Locate the cell with the specified text and output its [X, Y] center coordinate. 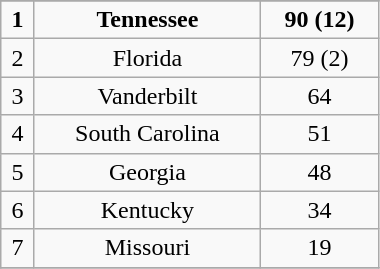
90 (12) [320, 20]
Vanderbilt [147, 96]
Georgia [147, 172]
2 [18, 58]
South Carolina [147, 134]
1 [18, 20]
6 [18, 210]
3 [18, 96]
Florida [147, 58]
Kentucky [147, 210]
64 [320, 96]
Missouri [147, 248]
19 [320, 248]
5 [18, 172]
7 [18, 248]
34 [320, 210]
79 (2) [320, 58]
4 [18, 134]
Tennessee [147, 20]
48 [320, 172]
51 [320, 134]
